Return [x, y] of the center of cell containing provided text 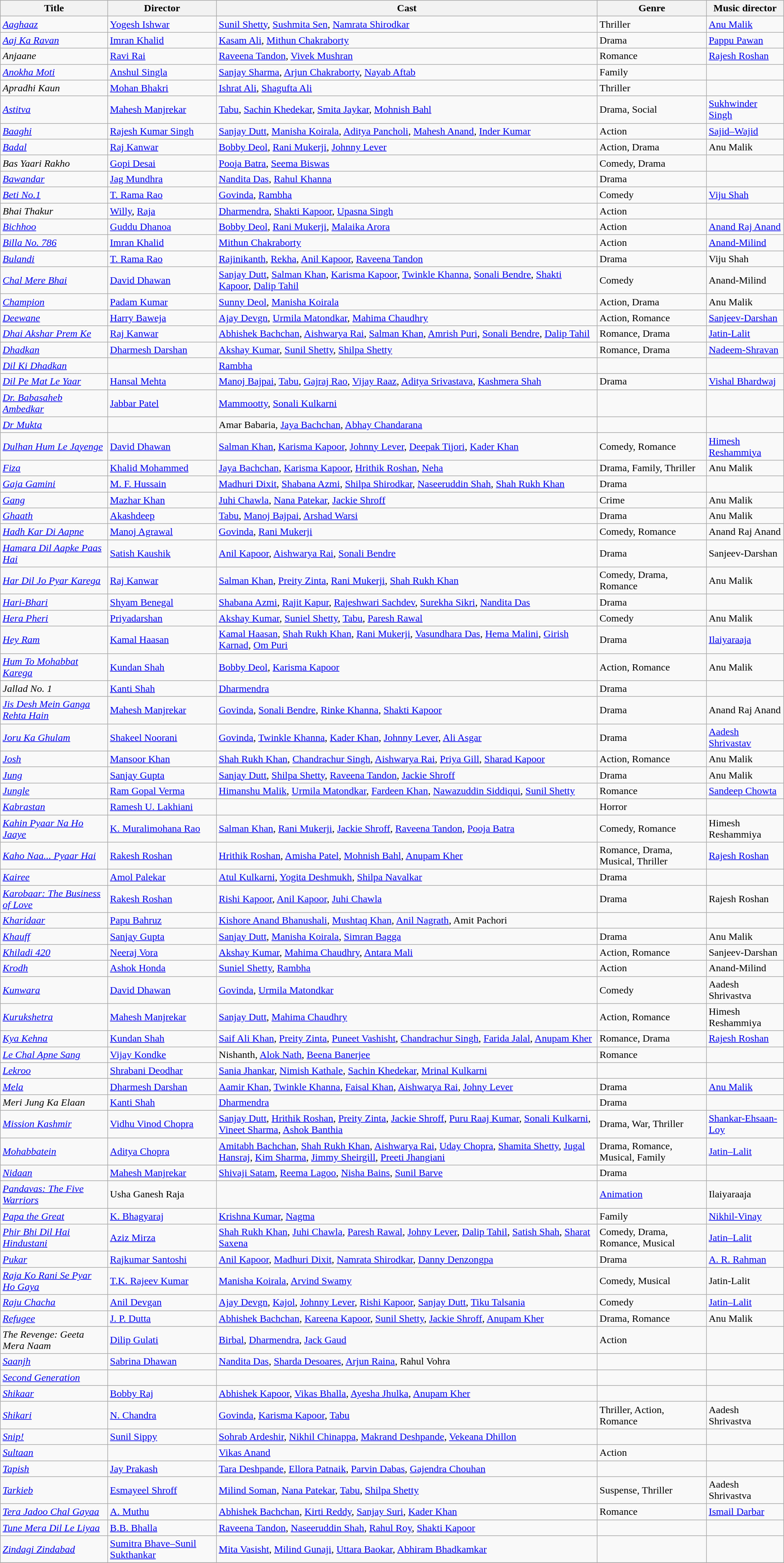
Salman Khan, Preity Zinta, Rani Mukerji, Shah Rukh Khan [407, 580]
Juhi Chawla, Nana Patekar, Jackie Shroff [407, 500]
Harry Baweja [162, 318]
Lekroo [54, 1070]
Drama, Romance [652, 1318]
Manoj Bajpai, Tabu, Gajraj Rao, Vijay Raaz, Aditya Srivastava, Kashmera Shah [407, 382]
Nadeem-Shravan [745, 350]
Chal Mere Bhai [54, 281]
Abhishek Bachchan, Kareena Kapoor, Sunil Shetty, Jackie Shroff, Anupam Kher [407, 1318]
Abhishek Bachchan, Aishwarya Rai, Salman Khan, Amrish Puri, Sonali Bendre, Dalip Tahil [407, 334]
Priyadarshan [162, 618]
Vikas Anand [407, 1452]
Bas Yaari Rakho [54, 163]
Music director [745, 8]
Papu Bahruz [162, 921]
Kurukshetra [54, 1017]
Salman Khan, Karisma Kapoor, Johnny Lever, Deepak Tijori, Kader Khan [407, 446]
Dulhan Hum Le Jayenge [54, 446]
Mission Kashmir [54, 1124]
Director [162, 8]
Amar Babaria, Jaya Bachchan, Abhay Chandarana [407, 425]
Jag Mundhra [162, 179]
Hansal Mehta [162, 382]
Khiladi 420 [54, 952]
Hamara Dil Aapke Paas Hai [54, 554]
Aaj Ka Ravan [54, 40]
Kamal Haasan, Shah Rukh Khan, Rani Mukerji, Vasundhara Das, Hema Malini, Girish Karnad, Om Puri [407, 640]
Shah Rukh Khan, Juhi Chawla, Paresh Rawal, Johny Lever, Dalip Tahil, Satish Shah, Sharat Saxena [407, 1238]
Josh [54, 759]
Dr Mukta [54, 425]
Meri Jung Ka Elaan [54, 1102]
Amol Palekar [162, 877]
Aaghaaz [54, 24]
Bhai Thakur [54, 211]
Khauff [54, 936]
Milind Soman, Nana Patekar, Tabu, Shilpa Shetty [407, 1490]
Hey Ram [54, 640]
Neeraj Vora [162, 952]
Jallad No. 1 [54, 689]
Comedy, Musical [652, 1281]
Drama, Social [652, 110]
Mansoor Khan [162, 759]
Jis Desh Mein Ganga Rehta Hain [54, 710]
Sanjay Dutt, Manisha Koirala, Simran Bagga [407, 936]
Usha Ganesh Raja [162, 1194]
Rajesh Kumar Singh [162, 131]
Tabu, Manoj Bajpai, Arshad Warsi [407, 516]
T.K. Rajeev Kumar [162, 1281]
Sajid–Wajid [745, 131]
Mohabbatein [54, 1151]
Gang [54, 500]
Saanjh [54, 1362]
Nidaan [54, 1173]
Jungle [54, 791]
Dhadkan [54, 350]
Sohrab Ardeshir, Nikhil Chinappa, Makrand Deshpande, Vekeana Dhillon [407, 1437]
Hum To Mohabbat Karega [54, 667]
Jaya Bachchan, Karisma Kapoor, Hrithik Roshan, Neha [407, 468]
Aziz Mirza [162, 1238]
Dil Ki Dhadkan [54, 366]
Ram Gopal Verma [162, 791]
Willy, Raja [162, 211]
Rajinikanth, Rekha, Anil Kapoor, Raveena Tandon [407, 259]
Aamir Khan, Twinkle Khanna, Faisal Khan, Aishwarya Rai, Johny Lever [407, 1086]
K. Muralimohana Rao [162, 828]
Shrabani Deodhar [162, 1070]
Shivaji Satam, Reema Lagoo, Nisha Bains, Sunil Barve [407, 1173]
Gopi Desai [162, 163]
Akashdeep [162, 516]
Kairee [54, 877]
Hari-Bhari [54, 602]
Anil Kapoor, Madhuri Dixit, Namrata Shirodkar, Danny Denzongpa [407, 1259]
Shabana Azmi, Rajit Kapur, Rajeshwari Sachdev, Surekha Sikri, Nandita Das [407, 602]
Jung [54, 775]
Kasam Ali, Mithun Chakraborty [407, 40]
Comedy, Drama, Romance, Musical [652, 1238]
Sanjay Dutt, Shilpa Shetty, Raveena Tandon, Jackie Shroff [407, 775]
Le Chal Apne Sang [54, 1055]
Sanjay Dutt, Manisha Koirala, Aditya Pancholi, Mahesh Anand, Inder Kumar [407, 131]
Satish Kaushik [162, 554]
Tabu, Sachin Khedekar, Smita Jaykar, Mohnish Bahl [407, 110]
Refugee [54, 1318]
Rambha [407, 366]
Bichhoo [54, 227]
Kunwara [54, 990]
Suspense, Thriller [652, 1490]
N. Chandra [162, 1415]
Hadh Kar Di Aapne [54, 532]
Kamal Haasan [162, 640]
Tara Deshpande, Ellora Patnaik, Parvin Dabas, Gajendra Chouhan [407, 1469]
Kishore Anand Bhanushali, Mushtaq Khan, Anil Nagrath, Amit Pachori [407, 921]
Tera Jadoo Chal Gayaa [54, 1512]
Billa No. 786 [54, 243]
Suniel Shetty, Rambha [407, 968]
Vishal Bhardwaj [745, 382]
Sunny Deol, Manisha Koirala [407, 302]
Birbal, Dharmendra, Jack Gaud [407, 1340]
The Revenge: Geeta Mera Naam [54, 1340]
Anjaane [54, 56]
Dr. Babasaheb Ambedkar [54, 403]
Pappu Pawan [745, 40]
Bobby Deol, Rani Mukerji, Johnny Lever [407, 147]
Amitabh Bachchan, Shah Rukh Khan, Aishwarya Rai, Uday Chopra, Shamita Shetty, Jugal Hansraj, Kim Sharma, Jimmy Sheirgill, Preeti Jhangiani [407, 1151]
Pandavas: The Five Warriors [54, 1194]
Bobby Deol, Karisma Kapoor [407, 667]
Karobaar: The Business of Love [54, 899]
Drama, Romance, Musical, Family [652, 1151]
Mammootty, Sonali Kulkarni [407, 403]
Shikari [54, 1415]
Sultaan [54, 1452]
Ajay Devgn, Kajol, Johnny Lever, Rishi Kapoor, Sanjay Dutt, Tiku Talsania [407, 1302]
Anokha Moti [54, 72]
Pooja Batra, Seema Biswas [407, 163]
Akshay Kumar, Suniel Shetty, Tabu, Paresh Rawal [407, 618]
Champion [54, 302]
Dil Pe Mat Le Yaar [54, 382]
M. F. Hussain [162, 484]
Dilip Gulati [162, 1340]
Govinda, Rambha [407, 195]
Raveena Tandon, Naseeruddin Shah, Rahul Roy, Shakti Kapoor [407, 1528]
Aditya Chopra [162, 1151]
Thriller, Action, Romance [652, 1415]
Salman Khan, Rani Mukerji, Jackie Shroff, Raveena Tandon, Pooja Batra [407, 828]
Ashok Honda [162, 968]
Atul Kulkarni, Yogita Deshmukh, Shilpa Navalkar [407, 877]
Kya Kehna [54, 1039]
Bawandar [54, 179]
Nikhil-Vinay [745, 1216]
Sanjay Dutt, Mahima Chaudhry [407, 1017]
Drama, Family, Thriller [652, 468]
Govinda, Urmila Matondkar [407, 990]
Raju Chacha [54, 1302]
Kaho Naa... Pyaar Hai [54, 856]
Animation [652, 1194]
Sanjay Sharma, Arjun Chakraborty, Nayab Aftab [407, 72]
Anshul Singla [162, 72]
Mithun Chakraborty [407, 243]
Yogesh Ishwar [162, 24]
Sukhwinder Singh [745, 110]
Shyam Benegal [162, 602]
Ramesh U. Lakhiani [162, 807]
Anil Devgan [162, 1302]
Sabrina Dhawan [162, 1362]
Dhai Akshar Prem Ke [54, 334]
Zindagi Zindabad [54, 1550]
Guddu Dhanoa [162, 227]
Tapish [54, 1469]
Shakeel Noorani [162, 737]
Comedy, Drama, Romance [652, 580]
Manoj Agrawal [162, 532]
Comedy, Drama [652, 163]
Kharidaar [54, 921]
Fiza [54, 468]
Ismail Darbar [745, 1512]
Govinda, Karisma Kapoor, Tabu [407, 1415]
Aadesh Shrivastav [745, 737]
Vijay Kondke [162, 1055]
Saif Ali Khan, Preity Zinta, Puneet Vashisht, Chandrachur Singh, Farida Jalal, Anupam Kher [407, 1039]
Sunil Shetty, Sushmita Sen, Namrata Shirodkar [407, 24]
Hrithik Roshan, Amisha Patel, Mohnish Bahl, Anupam Kher [407, 856]
Vidhu Vinod Chopra [162, 1124]
Shah Rukh Khan, Chandrachur Singh, Aishwarya Rai, Priya Gill, Sharad Kapoor [407, 759]
Govinda, Twinkle Khanna, Kader Khan, Johnny Lever, Ali Asgar [407, 737]
Apradhi Kaun [54, 88]
A. Muthu [162, 1512]
Ravi Rai [162, 56]
Sunil Sippy [162, 1437]
Papa the Great [54, 1216]
Bulandi [54, 259]
Krodh [54, 968]
Dharmendra, Shakti Kapoor, Upasna Singh [407, 211]
Cast [407, 8]
Genre [652, 8]
Kabrastan [54, 807]
Sandeep Chowta [745, 791]
Nandita Das, Rahul Khanna [407, 179]
Raja Ko Rani Se Pyar Ho Gaya [54, 1281]
Abhishek Kapoor, Vikas Bhalla, Ayesha Jhulka, Anupam Kher [407, 1393]
K. Bhagyaraj [162, 1216]
Shankar-Ehsaan-Loy [745, 1124]
Baaghi [54, 131]
Horror [652, 807]
Sania Jhankar, Nimish Kathale, Sachin Khedekar, Mrinal Kulkarni [407, 1070]
Ishrat Ali, Shagufta Ali [407, 88]
Himanshu Malik, Urmila Matondkar, Fardeen Khan, Nawazuddin Siddiqui, Sunil Shetty [407, 791]
Tarkieb [54, 1490]
Drama, War, Thriller [652, 1124]
Beti No.1 [54, 195]
Pukar [54, 1259]
Astitva [54, 110]
J. P. Dutta [162, 1318]
Esmayeel Shroff [162, 1490]
Akshay Kumar, Mahima Chaudhry, Antara Mali [407, 952]
Krishna Kumar, Nagma [407, 1216]
Abhishek Bachchan, Kirti Reddy, Sanjay Suri, Kader Khan [407, 1512]
Padam Kumar [162, 302]
Nishanth, Alok Nath, Beena Banerjee [407, 1055]
Mohan Bhakri [162, 88]
Badal [54, 147]
Anil Kapoor, Aishwarya Rai, Sonali Bendre [407, 554]
Rajkumar Santoshi [162, 1259]
Sanjay Dutt, Hrithik Roshan, Preity Zinta, Jackie Shroff, Puru Raaj Kumar, Sonali Kulkarni, Vineet Sharma, Ashok Banthia [407, 1124]
Gaja Gamini [54, 484]
B.B. Bhalla [162, 1528]
Rishi Kapoor, Anil Kapoor, Juhi Chawla [407, 899]
Govinda, Rani Mukerji [407, 532]
Crime [652, 500]
Mela [54, 1086]
Sumitra Bhave–Sunil Sukthankar [162, 1550]
Title [54, 8]
Mita Vasisht, Milind Gunaji, Uttara Baokar, Abhiram Bhadkamkar [407, 1550]
Jabbar Patel [162, 403]
Govinda, Sonali Bendre, Rinke Khanna, Shakti Kapoor [407, 710]
Madhuri Dixit, Shabana Azmi, Shilpa Shirodkar, Naseeruddin Shah, Shah Rukh Khan [407, 484]
Kahin Pyaar Na Ho Jaaye [54, 828]
Ghaath [54, 516]
Snip! [54, 1437]
Joru Ka Ghulam [54, 737]
Jay Prakash [162, 1469]
Phir Bhi Dil Hai Hindustani [54, 1238]
Shikaar [54, 1393]
Raveena Tandon, Vivek Mushran [407, 56]
Ajay Devgn, Urmila Matondkar, Mahima Chaudhry [407, 318]
Bobby Deol, Rani Mukerji, Malaika Arora [407, 227]
Sanjay Dutt, Salman Khan, Karisma Kapoor, Twinkle Khanna, Sonali Bendre, Shakti Kapoor, Dalip Tahil [407, 281]
Deewane [54, 318]
Nandita Das, Sharda Desoares, Arjun Raina, Rahul Vohra [407, 1362]
A. R. Rahman [745, 1259]
Romance, Drama, Musical, Thriller [652, 856]
Bobby Raj [162, 1393]
Khalid Mohammed [162, 468]
Mazhar Khan [162, 500]
Second Generation [54, 1377]
Hera Pheri [54, 618]
Tune Mera Dil Le Liyaa [54, 1528]
Har Dil Jo Pyar Karega [54, 580]
Manisha Koirala, Arvind Swamy [407, 1281]
Akshay Kumar, Sunil Shetty, Shilpa Shetty [407, 350]
